Identify which cell holds the provided text, then report its [x, y] central coordinate. 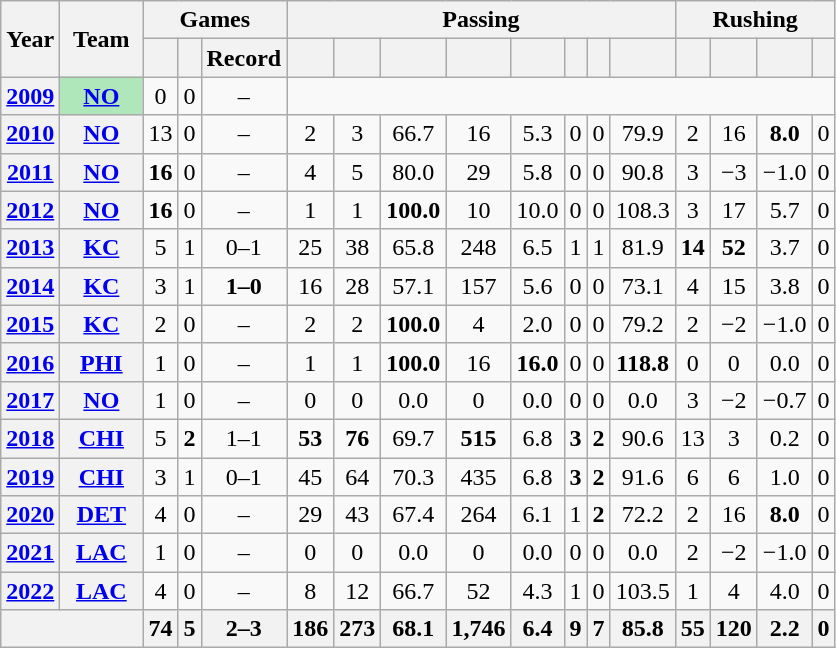
5.7 [784, 210]
5.6 [538, 286]
3.8 [784, 286]
2014 [30, 286]
DET [102, 515]
6.5 [538, 248]
5.3 [538, 134]
57.1 [414, 286]
79.2 [642, 324]
65.8 [414, 248]
38 [358, 248]
90.6 [642, 438]
9 [576, 629]
8 [310, 591]
1.0 [784, 477]
76 [358, 438]
2011 [30, 172]
55 [692, 629]
2.0 [538, 324]
Games [215, 20]
25 [310, 248]
67.4 [414, 515]
−3 [734, 172]
157 [478, 286]
1–0 [244, 286]
2013 [30, 248]
435 [478, 477]
2017 [30, 400]
2012 [30, 210]
72.2 [642, 515]
10 [478, 210]
79.9 [642, 134]
−0.7 [784, 400]
43 [358, 515]
90.8 [642, 172]
74 [160, 629]
14 [692, 248]
68.1 [414, 629]
4.3 [538, 591]
6.4 [538, 629]
120 [734, 629]
273 [358, 629]
10.0 [538, 210]
64 [358, 477]
186 [310, 629]
73.1 [642, 286]
80.0 [414, 172]
2010 [30, 134]
12 [358, 591]
85.8 [642, 629]
2022 [30, 591]
70.3 [414, 477]
2018 [30, 438]
4.0 [784, 591]
515 [478, 438]
2020 [30, 515]
28 [358, 286]
Team [102, 39]
Year [30, 39]
1,746 [478, 629]
2015 [30, 324]
2–3 [244, 629]
3.7 [784, 248]
PHI [102, 362]
15 [734, 286]
5.8 [538, 172]
69.7 [414, 438]
248 [478, 248]
91.6 [642, 477]
17 [734, 210]
2009 [30, 96]
103.5 [642, 591]
2019 [30, 477]
81.9 [642, 248]
2.2 [784, 629]
2021 [30, 553]
6.1 [538, 515]
Passing [481, 20]
7 [598, 629]
Record [244, 58]
1–1 [244, 438]
45 [310, 477]
Rushing [755, 20]
2016 [30, 362]
0.2 [784, 438]
53 [310, 438]
118.8 [642, 362]
16.0 [538, 362]
108.3 [642, 210]
264 [478, 515]
